Find where the given text appears and provide that cell's center as (X, Y) coordinate. 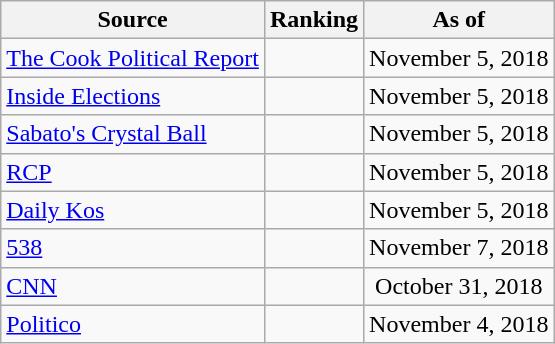
RCP (133, 172)
Politico (133, 324)
October 31, 2018 (459, 286)
Daily Kos (133, 210)
Sabato's Crystal Ball (133, 134)
Source (133, 20)
As of (459, 20)
538 (133, 248)
November 4, 2018 (459, 324)
The Cook Political Report (133, 58)
CNN (133, 286)
November 7, 2018 (459, 248)
Ranking (314, 20)
Inside Elections (133, 96)
